Return [x, y] of the center of cell containing provided text 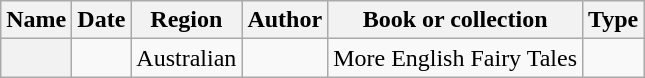
Name [36, 20]
Book or collection [456, 20]
Region [186, 20]
Type [614, 20]
Date [102, 20]
More English Fairy Tales [456, 58]
Australian [186, 58]
Author [285, 20]
